Pinpoint the cell where the given text exists, returning its (X, Y) midpoint coordinate. 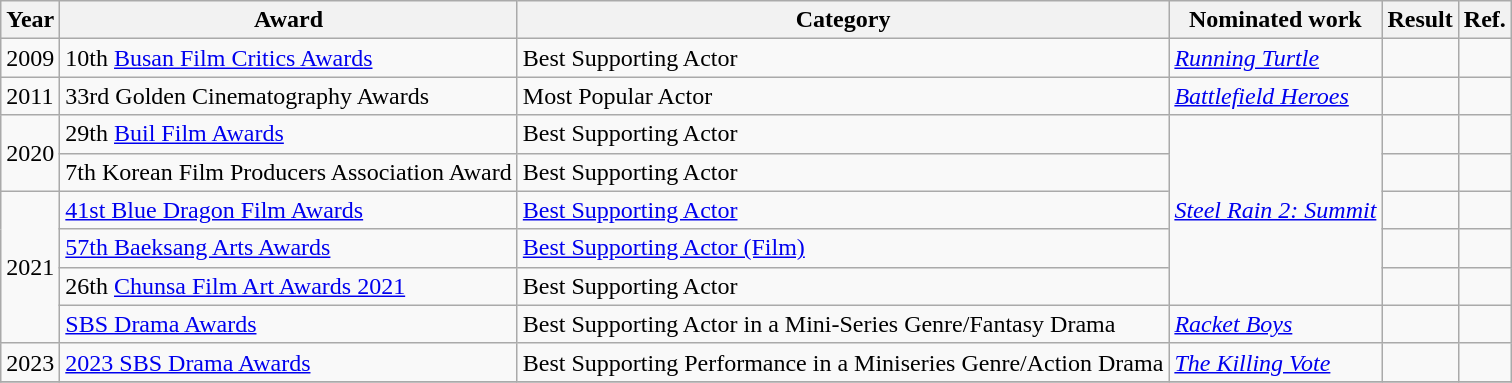
33rd Golden Cinematography Awards (288, 96)
The Killing Vote (1276, 362)
Steel Rain 2: Summit (1276, 210)
Nominated work (1276, 20)
Ref. (1484, 20)
SBS Drama Awards (288, 324)
Category (843, 20)
2021 (30, 267)
Running Turtle (1276, 58)
2023 SBS Drama Awards (288, 362)
2023 (30, 362)
10th Busan Film Critics Awards (288, 58)
29th Buil Film Awards (288, 134)
Best Supporting Performance in a Miniseries Genre/Action Drama (843, 362)
Most Popular Actor (843, 96)
57th Baeksang Arts Awards (288, 248)
7th Korean Film Producers Association Award (288, 172)
Award (288, 20)
Racket Boys (1276, 324)
2011 (30, 96)
Battlefield Heroes (1276, 96)
41st Blue Dragon Film Awards (288, 210)
26th Chunsa Film Art Awards 2021 (288, 286)
Result (1420, 20)
2020 (30, 153)
Best Supporting Actor in a Mini-Series Genre/Fantasy Drama (843, 324)
2009 (30, 58)
Best Supporting Actor (Film) (843, 248)
Year (30, 20)
